Search for the cell housing the specified text and yield its (x, y) center coordinate. 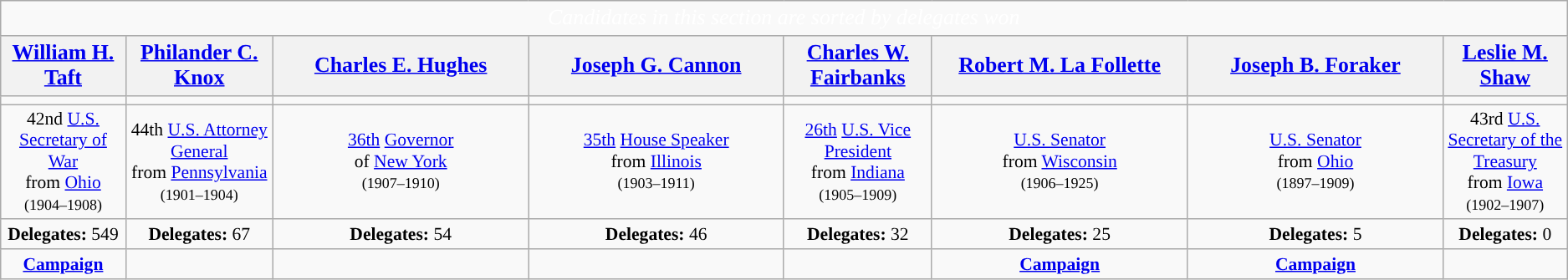
Leslie M. Shaw (1505, 66)
U.S. Senatorfrom Ohio(1897–1909) (1315, 162)
Delegates: 54 (401, 235)
Delegates: 46 (656, 235)
Delegates: 0 (1505, 235)
William H. Taft (64, 66)
U.S. Senatorfrom Wisconsin(1906–1925) (1060, 162)
Candidates in this section are sorted by delegates won (784, 18)
Robert M. La Follette (1060, 66)
Joseph G. Cannon (656, 66)
43rd U.S. Secretary of the Treasuryfrom Iowa(1902–1907) (1505, 162)
36th Governorof New York(1907–1910) (401, 162)
42nd U.S. Secretary of Warfrom Ohio(1904–1908) (64, 162)
Joseph B. Foraker (1315, 66)
Charles E. Hughes (401, 66)
26th U.S. Vice Presidentfrom Indiana(1905–1909) (858, 162)
35th House Speakerfrom Illinois(1903–1911) (656, 162)
Delegates: 32 (858, 235)
44th U.S. Attorney Generalfrom Pennsylvania(1901–1904) (199, 162)
Delegates: 5 (1315, 235)
Delegates: 549 (64, 235)
Philander C. Knox (199, 66)
Delegates: 67 (199, 235)
Delegates: 25 (1060, 235)
Charles W. Fairbanks (858, 66)
